Extract the (x, y) coordinate from the center of the cell holding the provided text.  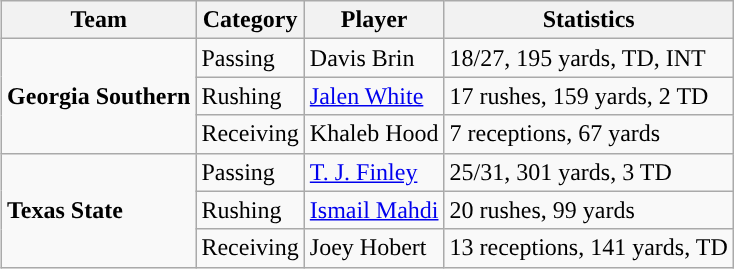
25/31, 301 yards, 3 TD (588, 172)
Texas State (99, 210)
Ismail Mahdi (374, 210)
20 rushes, 99 yards (588, 210)
Team (99, 20)
Statistics (588, 20)
Davis Brin (374, 58)
13 receptions, 141 yards, TD (588, 248)
7 receptions, 67 yards (588, 134)
17 rushes, 159 yards, 2 TD (588, 96)
Category (250, 20)
Jalen White (374, 96)
Joey Hobert (374, 248)
Player (374, 20)
18/27, 195 yards, TD, INT (588, 58)
T. J. Finley (374, 172)
Georgia Southern (99, 96)
Khaleb Hood (374, 134)
